Identify which cell holds the provided text, then report its (x, y) central coordinate. 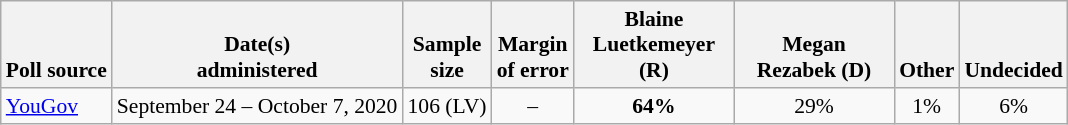
Undecided (1013, 44)
September 24 – October 7, 2020 (258, 106)
YouGov (56, 106)
64% (654, 106)
29% (814, 106)
MeganRezabek (D) (814, 44)
Poll source (56, 44)
Samplesize (446, 44)
Marginof error (533, 44)
BlaineLuetkemeyer (R) (654, 44)
6% (1013, 106)
1% (926, 106)
Date(s)administered (258, 44)
106 (LV) (446, 106)
– (533, 106)
Other (926, 44)
